Pinpoint the cell where the given text exists, returning its [x, y] midpoint coordinate. 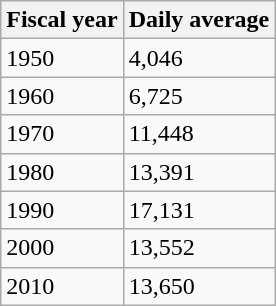
13,391 [199, 172]
1950 [62, 58]
2010 [62, 286]
1970 [62, 134]
11,448 [199, 134]
13,650 [199, 286]
2000 [62, 248]
17,131 [199, 210]
Daily average [199, 20]
1960 [62, 96]
4,046 [199, 58]
1990 [62, 210]
13,552 [199, 248]
6,725 [199, 96]
1980 [62, 172]
Fiscal year [62, 20]
